For the text-containing cell, return its midpoint in [X, Y] coordinate format. 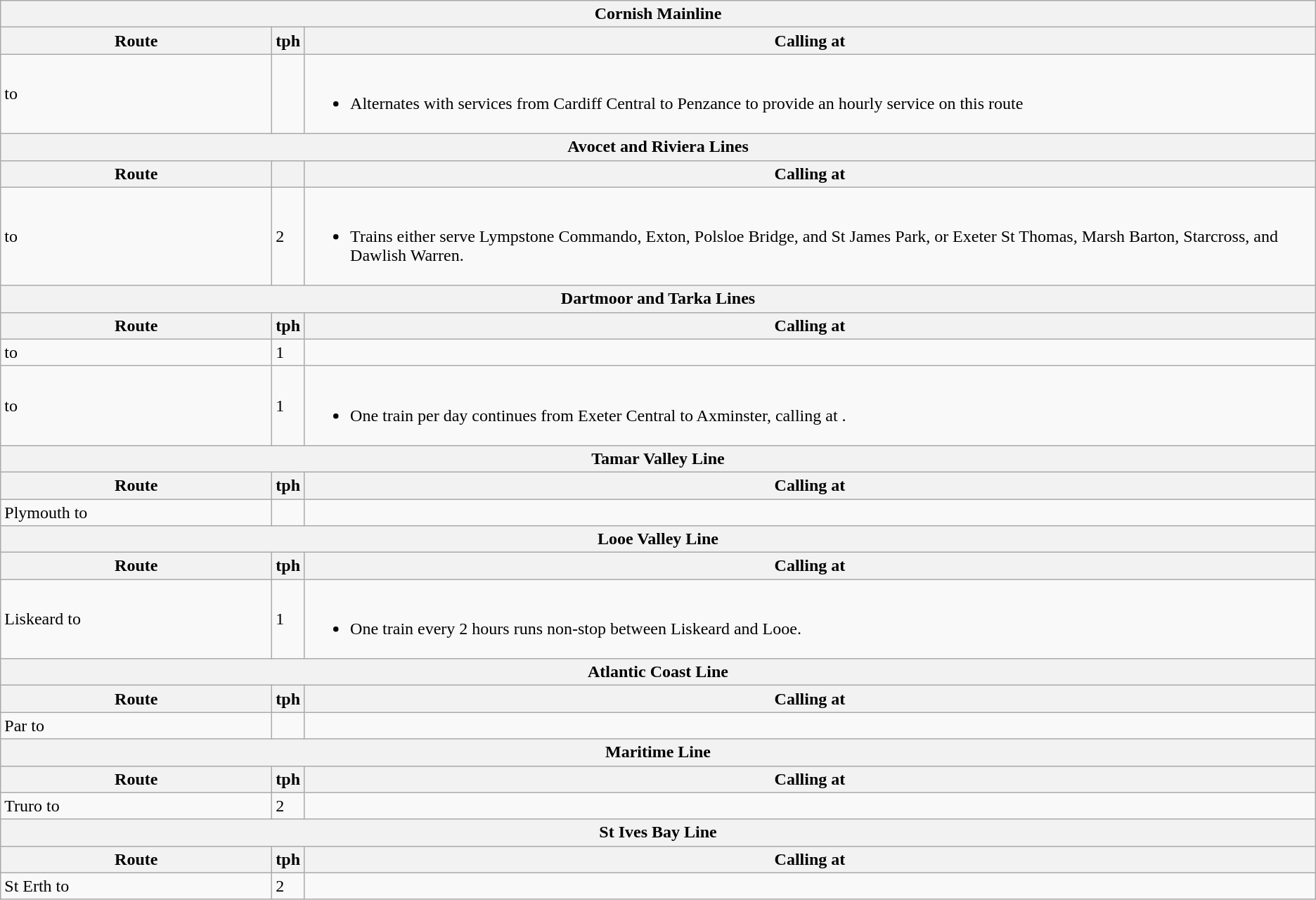
St Erth to [136, 886]
One train every 2 hours runs non-stop between Liskeard and Looe. [810, 619]
Avocet and Riviera Lines [658, 147]
Atlantic Coast Line [658, 672]
Dartmoor and Tarka Lines [658, 299]
Liskeard to [136, 619]
Truro to [136, 806]
Maritime Line [658, 752]
Par to [136, 726]
Cornish Mainline [658, 14]
Alternates with services from Cardiff Central to Penzance to provide an hourly service on this route [810, 94]
Trains either serve Lympstone Commando, Exton, Polsloe Bridge, and St James Park, or Exeter St Thomas, Marsh Barton, Starcross, and Dawlish Warren. [810, 236]
Looe Valley Line [658, 539]
St Ives Bay Line [658, 832]
One train per day continues from Exeter Central to Axminster, calling at . [810, 405]
Tamar Valley Line [658, 458]
Plymouth to [136, 513]
